Locate the cell with the specified text and output its [x, y] center coordinate. 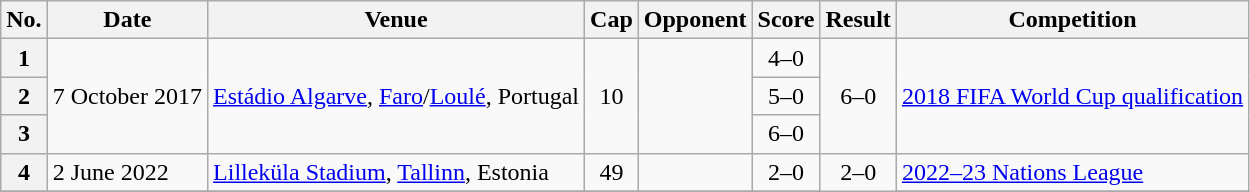
Lilleküla Stadium, Tallinn, Estonia [396, 172]
4 [24, 172]
Competition [1072, 20]
Estádio Algarve, Faro/Loulé, Portugal [396, 96]
Result [858, 20]
2 June 2022 [127, 172]
7 October 2017 [127, 96]
4–0 [786, 58]
Opponent [695, 20]
3 [24, 134]
5–0 [786, 96]
Cap [612, 20]
No. [24, 20]
Score [786, 20]
1 [24, 58]
Date [127, 20]
2022–23 Nations League [1072, 172]
2018 FIFA World Cup qualification [1072, 96]
10 [612, 96]
49 [612, 172]
Venue [396, 20]
2 [24, 96]
